Identify which cell holds the provided text, then report its (x, y) central coordinate. 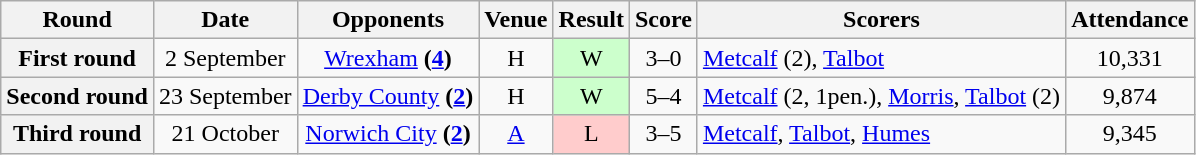
9,345 (1130, 134)
Round (78, 20)
3–5 (663, 134)
Scorers (881, 20)
9,874 (1130, 96)
Opponents (388, 20)
2 September (225, 58)
Third round (78, 134)
23 September (225, 96)
Second round (78, 96)
Metcalf, Talbot, Humes (881, 134)
3–0 (663, 58)
Norwich City (2) (388, 134)
First round (78, 58)
10,331 (1130, 58)
21 October (225, 134)
A (516, 134)
Metcalf (2, 1pen.), Morris, Talbot (2) (881, 96)
Score (663, 20)
Derby County (2) (388, 96)
Date (225, 20)
Metcalf (2), Talbot (881, 58)
5–4 (663, 96)
Venue (516, 20)
L (591, 134)
Result (591, 20)
Attendance (1130, 20)
Wrexham (4) (388, 58)
